Capture the cell that displays the provided text and extract its [x, y] central coordinate. 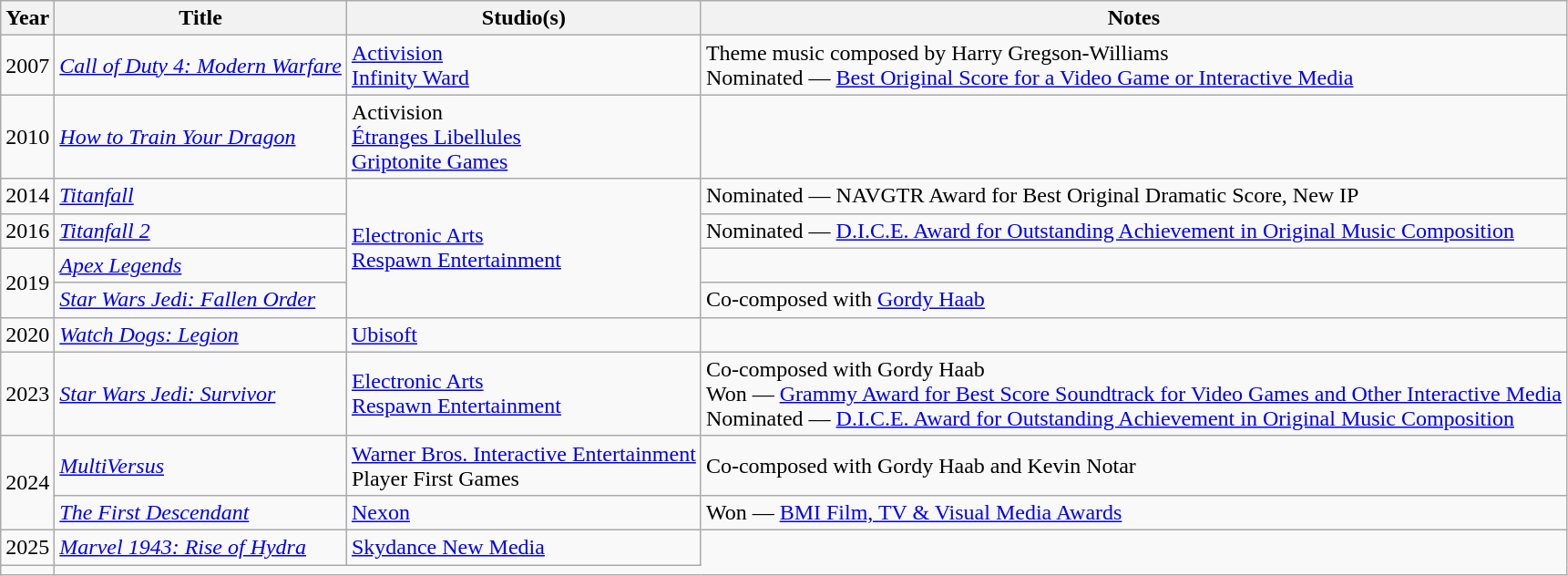
Marvel 1943: Rise of Hydra [200, 547]
Theme music composed by Harry Gregson-WilliamsNominated — Best Original Score for a Video Game or Interactive Media [1133, 66]
Titanfall 2 [200, 231]
ActivisionÉtranges LibellulesGriptonite Games [523, 137]
2025 [27, 547]
2020 [27, 334]
Studio(s) [523, 18]
ActivisionInfinity Ward [523, 66]
Ubisoft [523, 334]
Watch Dogs: Legion [200, 334]
Titanfall [200, 196]
2024 [27, 483]
Skydance New Media [523, 547]
Notes [1133, 18]
2014 [27, 196]
Co-composed with Gordy Haab and Kevin Notar [1133, 465]
The First Descendant [200, 512]
2016 [27, 231]
Nominated — NAVGTR Award for Best Original Dramatic Score, New IP [1133, 196]
Co-composed with Gordy Haab [1133, 300]
Star Wars Jedi: Survivor [200, 394]
2019 [27, 283]
2010 [27, 137]
Title [200, 18]
Won — BMI Film, TV & Visual Media Awards [1133, 512]
Star Wars Jedi: Fallen Order [200, 300]
Apex Legends [200, 265]
2023 [27, 394]
Warner Bros. Interactive EntertainmentPlayer First Games [523, 465]
How to Train Your Dragon [200, 137]
Year [27, 18]
Nexon [523, 512]
MultiVersus [200, 465]
2007 [27, 66]
Call of Duty 4: Modern Warfare [200, 66]
Nominated — D.I.C.E. Award for Outstanding Achievement in Original Music Composition [1133, 231]
